Search for the cell housing the specified text and yield its (X, Y) center coordinate. 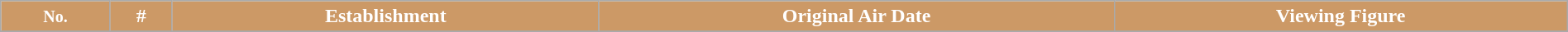
# (141, 16)
Establishment (385, 16)
Original Air Date (857, 16)
Viewing Figure (1341, 16)
No. (55, 16)
